Detect which cell encompasses the target text, then output its (X, Y) center coordinate. 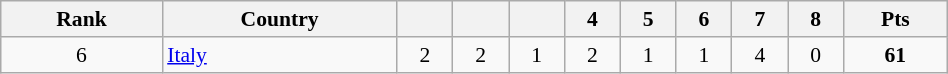
61 (895, 55)
Italy (280, 55)
0 (816, 55)
8 (816, 19)
Pts (895, 19)
5 (648, 19)
Rank (82, 19)
Country (280, 19)
7 (760, 19)
